Extract the [x, y] coordinate from the center of the cell holding the provided text.  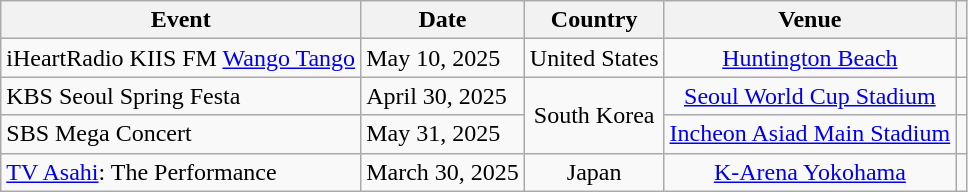
March 30, 2025 [443, 172]
Country [594, 20]
Event [181, 20]
K-Arena Yokohama [810, 172]
SBS Mega Concert [181, 134]
Japan [594, 172]
South Korea [594, 115]
Venue [810, 20]
United States [594, 58]
KBS Seoul Spring Festa [181, 96]
April 30, 2025 [443, 96]
Date [443, 20]
iHeartRadio KIIS FM Wango Tango [181, 58]
May 10, 2025 [443, 58]
Seoul World Cup Stadium [810, 96]
Incheon Asiad Main Stadium [810, 134]
TV Asahi: The Performance [181, 172]
May 31, 2025 [443, 134]
Huntington Beach [810, 58]
